Determine the (X, Y) coordinate at the center of the cell enclosing the given text.  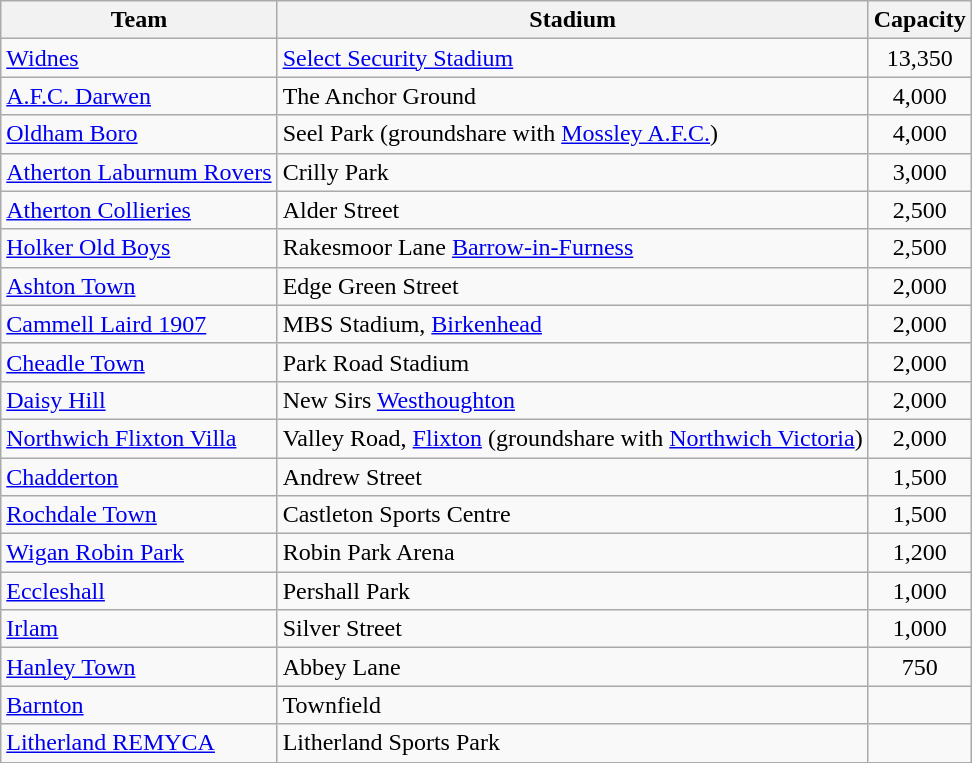
Townfield (572, 705)
Pershall Park (572, 591)
Barnton (139, 705)
Edge Green Street (572, 286)
Atherton Laburnum Rovers (139, 172)
Chadderton (139, 477)
Litherland Sports Park (572, 743)
Capacity (920, 20)
Eccleshall (139, 591)
750 (920, 667)
1,200 (920, 553)
Holker Old Boys (139, 248)
Rakesmoor Lane Barrow-in-Furness (572, 248)
Park Road Stadium (572, 362)
Cheadle Town (139, 362)
Team (139, 20)
Stadium (572, 20)
Irlam (139, 629)
Silver Street (572, 629)
Litherland REMYCA (139, 743)
Hanley Town (139, 667)
Robin Park Arena (572, 553)
Cammell Laird 1907 (139, 324)
A.F.C. Darwen (139, 96)
Widnes (139, 58)
Ashton Town (139, 286)
3,000 (920, 172)
Rochdale Town (139, 515)
New Sirs Westhoughton (572, 400)
Castleton Sports Centre (572, 515)
Wigan Robin Park (139, 553)
Alder Street (572, 210)
Andrew Street (572, 477)
Abbey Lane (572, 667)
Valley Road, Flixton (groundshare with Northwich Victoria) (572, 438)
Northwich Flixton Villa (139, 438)
Daisy Hill (139, 400)
Seel Park (groundshare with Mossley A.F.C.) (572, 134)
Crilly Park (572, 172)
13,350 (920, 58)
Atherton Collieries (139, 210)
Oldham Boro (139, 134)
MBS Stadium, Birkenhead (572, 324)
The Anchor Ground (572, 96)
Select Security Stadium (572, 58)
